Identify which cell holds the provided text, then report its [X, Y] central coordinate. 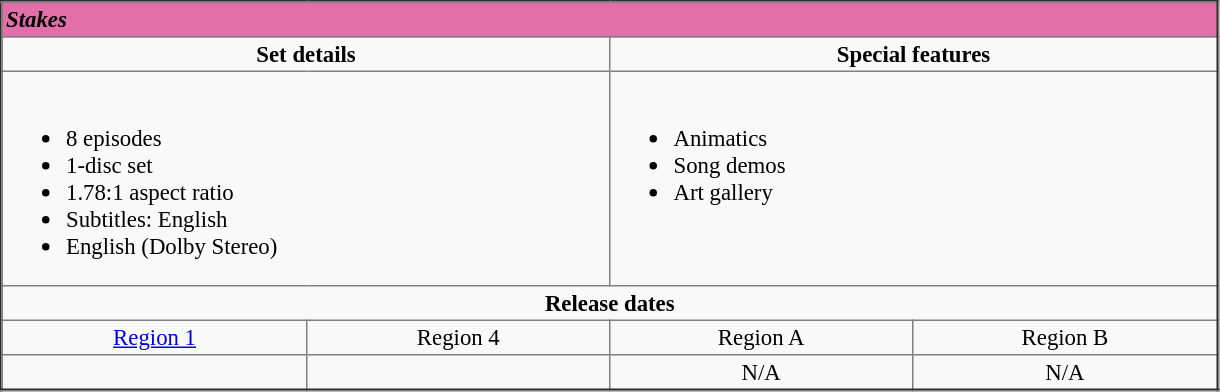
Special features [914, 54]
Region A [762, 338]
Region 4 [458, 338]
Release dates [610, 303]
AnimaticsSong demosArt gallery [914, 178]
8 episodes1-disc set1.78:1 aspect ratioSubtitles: EnglishEnglish (Dolby Stereo) [306, 178]
Stakes [610, 20]
Set details [306, 54]
Region 1 [154, 338]
Region B [1066, 338]
